Output the [X, Y] coordinate of the center of the cell containing the given text.  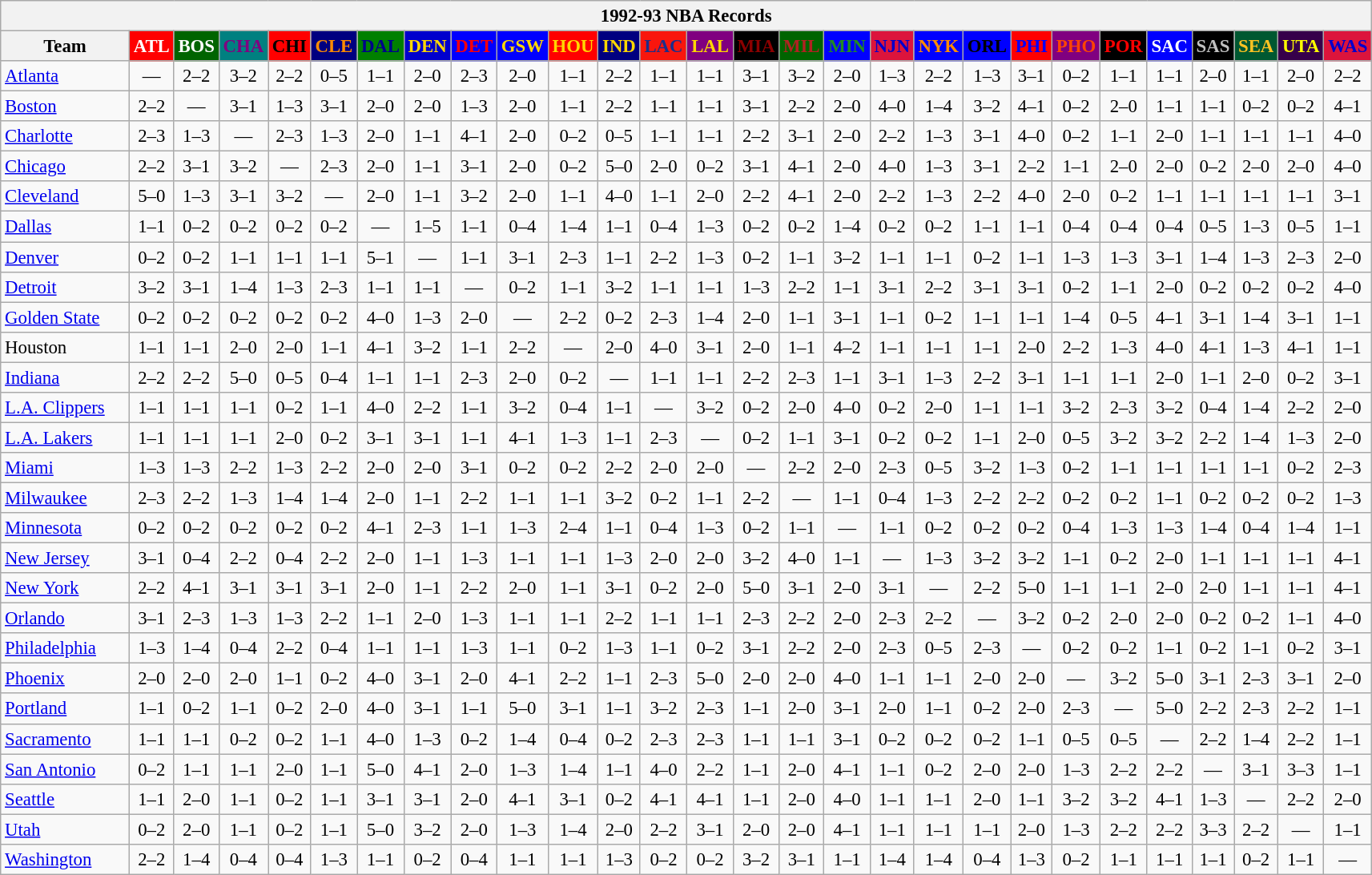
L.A. Clippers [66, 408]
Detroit [66, 287]
2–4 [573, 528]
NJN [892, 46]
NYK [939, 46]
IND [619, 46]
MIA [756, 46]
LAC [663, 46]
Chicago [66, 167]
Miami [66, 468]
Milwaukee [66, 498]
GSW [522, 46]
Boston [66, 107]
DEN [428, 46]
BOS [196, 46]
SAS [1213, 46]
Team [66, 46]
MIL [802, 46]
New York [66, 588]
Portland [66, 709]
ORL [987, 46]
ATL [151, 46]
Houston [66, 347]
LAL [710, 46]
POR [1123, 46]
Seattle [66, 799]
DET [474, 46]
Dallas [66, 227]
San Antonio [66, 769]
Philadelphia [66, 648]
Utah [66, 829]
UTA [1301, 46]
DAL [381, 46]
New Jersey [66, 558]
CLE [333, 46]
5–1 [381, 257]
MIN [847, 46]
Charlotte [66, 136]
Phoenix [66, 679]
Sacramento [66, 739]
CHI [289, 46]
4–2 [847, 347]
Indiana [66, 377]
SAC [1169, 46]
HOU [573, 46]
Minnesota [66, 528]
Atlanta [66, 76]
Golden State [66, 317]
PHI [1032, 46]
WAS [1348, 46]
1992-93 NBA Records [686, 16]
Denver [66, 257]
CHA [243, 46]
PHO [1076, 46]
L.A. Lakers [66, 437]
1–5 [428, 227]
SEA [1256, 46]
Washington [66, 860]
Cleveland [66, 196]
Orlando [66, 619]
